Locate the cell with the specified text and output its (X, Y) center coordinate. 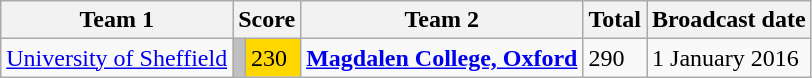
Broadcast date (730, 20)
Team 2 (442, 20)
230 (274, 58)
Magdalen College, Oxford (442, 58)
290 (615, 58)
Team 1 (117, 20)
University of Sheffield (117, 58)
Total (615, 20)
1 January 2016 (730, 58)
Score (267, 20)
